Detect which cell encompasses the target text, then output its (X, Y) center coordinate. 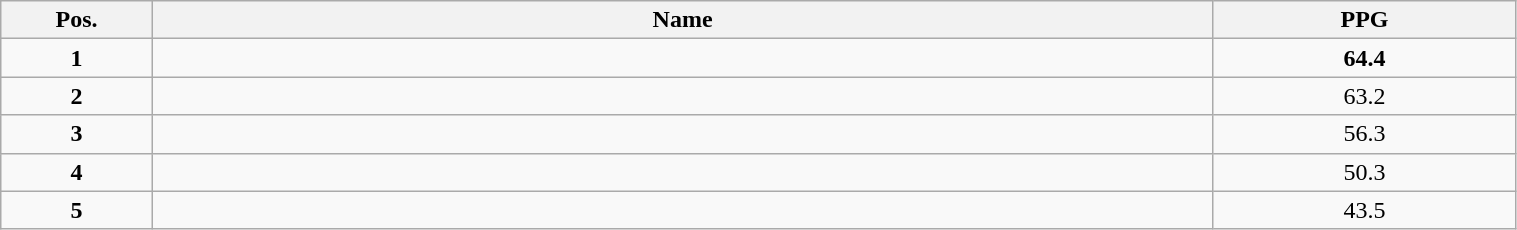
2 (77, 96)
Name (682, 20)
PPG (1364, 20)
64.4 (1364, 58)
50.3 (1364, 172)
4 (77, 172)
43.5 (1364, 210)
Pos. (77, 20)
56.3 (1364, 134)
1 (77, 58)
5 (77, 210)
3 (77, 134)
63.2 (1364, 96)
